Locate the cell with the specified text and output its [X, Y] center coordinate. 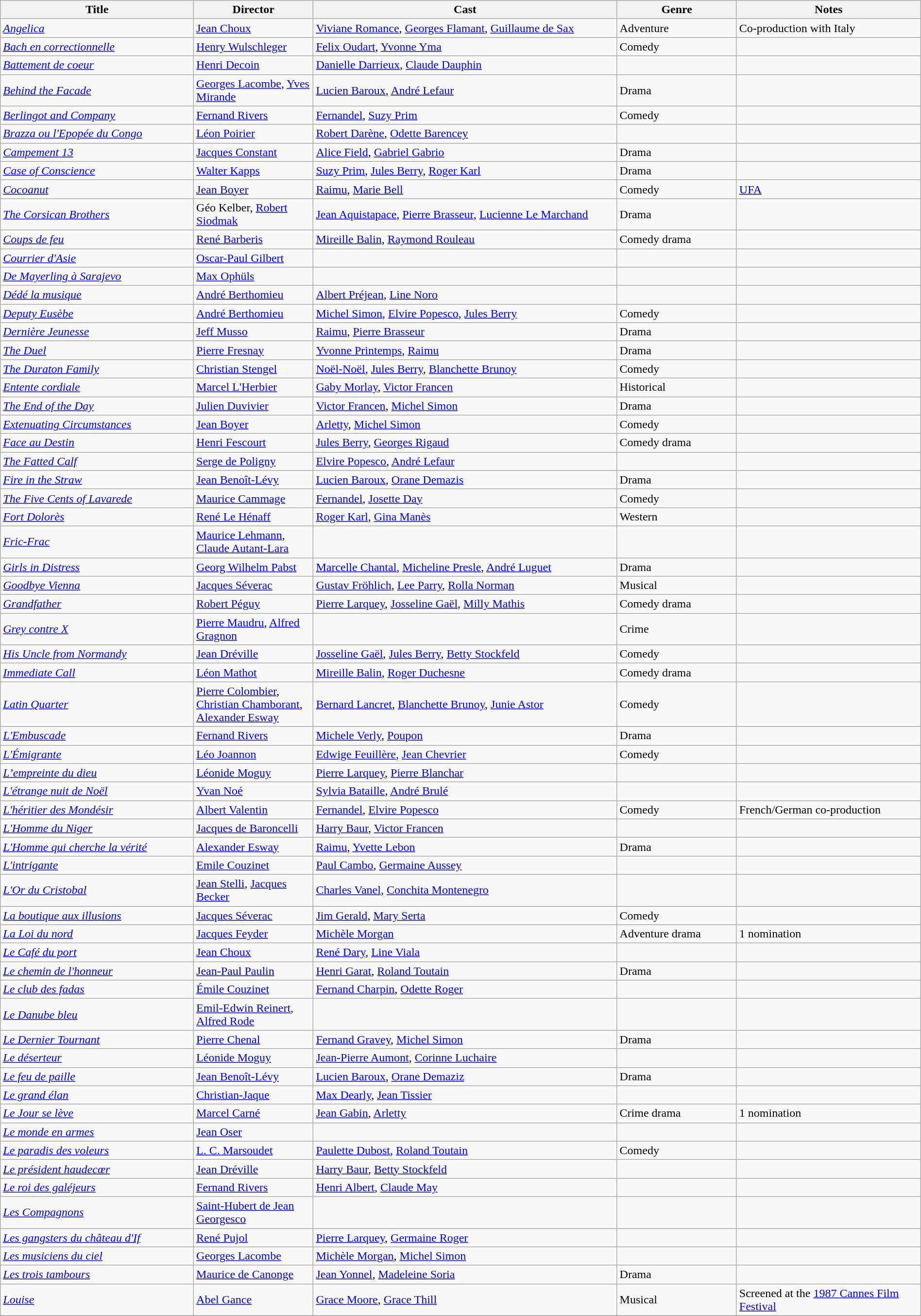
Le monde en armes [97, 1132]
Jacques Feyder [254, 934]
Le paradis des voleurs [97, 1150]
Henri Albert, Claude May [465, 1187]
Co-production with Italy [829, 28]
Abel Gance [254, 1299]
Les Compagnons [97, 1212]
Latin Quarter [97, 704]
Robert Darène, Odette Barencey [465, 134]
Le feu de paille [97, 1076]
Maurice Lehmann, Claude Autant-Lara [254, 541]
Bernard Lancret, Blanchette Brunoy, Junie Astor [465, 704]
Robert Péguy [254, 604]
Raimu, Pierre Brasseur [465, 332]
Case of Conscience [97, 171]
Les trois tambours [97, 1275]
Mireille Balin, Raymond Rouleau [465, 239]
Victor Francen, Michel Simon [465, 406]
Georg Wilhelm Pabst [254, 567]
Le déserteur [97, 1058]
Jim Gerald, Mary Serta [465, 915]
Edwige Feuillère, Jean Chevrier [465, 754]
Léon Mathot [254, 673]
Jacques de Baroncelli [254, 828]
Jean Yonnel, Madeleine Soria [465, 1275]
Louise [97, 1299]
René Dary, Line Viala [465, 952]
Mireille Balin, Roger Duchesne [465, 673]
Le chemin de l'honneur [97, 971]
Emile Couzinet [254, 865]
Jeff Musso [254, 332]
Pierre Larquey, Pierre Blanchar [465, 773]
Serge de Poligny [254, 461]
Grace Moore, Grace Thill [465, 1299]
Michèle Morgan [465, 934]
Grey contre X [97, 629]
Henri Fescourt [254, 443]
Josseline Gaël, Jules Berry, Betty Stockfeld [465, 654]
Pierre Larquey, Josseline Gaël, Milly Mathis [465, 604]
Fort Dolorès [97, 517]
Le Café du port [97, 952]
Pierre Fresnay [254, 350]
L'Or du Cristobal [97, 890]
Michèle Morgan, Michel Simon [465, 1256]
Henri Decoin [254, 65]
Angelica [97, 28]
Henry Wulschleger [254, 47]
Pierre Colombier, Christian Chamborant, Alexander Esway [254, 704]
Jean-Pierre Aumont, Corinne Luchaire [465, 1058]
René Pujol [254, 1238]
The Corsican Brothers [97, 214]
Fernand Charpin, Odette Roger [465, 989]
Suzy Prim, Jules Berry, Roger Karl [465, 171]
L'Embuscade [97, 736]
Roger Karl, Gina Manès [465, 517]
Courrier d'Asie [97, 258]
Pierre Maudru, Alfred Gragnon [254, 629]
Behind the Facade [97, 90]
Léo Joannon [254, 754]
Brazza ou l'Epopée du Congo [97, 134]
Les musiciens du ciel [97, 1256]
Viviane Romance, Georges Flamant, Guillaume de Sax [465, 28]
Raimu, Marie Bell [465, 189]
Girls in Distress [97, 567]
La boutique aux illusions [97, 915]
L. C. Marsoudet [254, 1150]
Michel Simon, Elvire Popesco, Jules Berry [465, 313]
His Uncle from Normandy [97, 654]
Noël-Noël, Jules Berry, Blanchette Brunoy [465, 369]
Jean Gabin, Arletty [465, 1113]
Léon Poirier [254, 134]
Michele Verly, Poupon [465, 736]
Jean Oser [254, 1132]
La Loi du nord [97, 934]
Georges Lacombe, Yves Mirande [254, 90]
Cast [465, 10]
Crime drama [677, 1113]
De Mayerling à Sarajevo [97, 277]
Max Ophüls [254, 277]
Adventure [677, 28]
Walter Kapps [254, 171]
Goodbye Vienna [97, 586]
The Fatted Calf [97, 461]
L'héritier des Mondésir [97, 810]
Alexander Esway [254, 847]
Jean Aquistapace, Pierre Brasseur, Lucienne Le Marchand [465, 214]
Charles Vanel, Conchita Montenegro [465, 890]
Marcel Carné [254, 1113]
Jules Berry, Georges Rigaud [465, 443]
Notes [829, 10]
The Duraton Family [97, 369]
Jacques Constant [254, 152]
The Duel [97, 350]
L'intrigante [97, 865]
L’empreinte du dieu [97, 773]
Oscar-Paul Gilbert [254, 258]
Le président haudecœr [97, 1169]
Face au Destin [97, 443]
Gaby Morlay, Victor Francen [465, 387]
Les gangsters du château d'If [97, 1238]
Fire in the Straw [97, 480]
Raimu, Yvette Lebon [465, 847]
Deputy Eusèbe [97, 313]
Max Dearly, Jean Tissier [465, 1095]
Fernandel, Josette Day [465, 498]
Fric-Frac [97, 541]
Pierre Larquey, Germaine Roger [465, 1238]
Bach en correctionnelle [97, 47]
Henri Garat, Roland Toutain [465, 971]
Cocoanut [97, 189]
Yvan Noé [254, 791]
Harry Baur, Victor Francen [465, 828]
Sylvia Bataille, André Brulé [465, 791]
Immediate Call [97, 673]
René Barberis [254, 239]
Elvire Popesco, André Lefaur [465, 461]
Western [677, 517]
Pierre Chenal [254, 1039]
Fernandel, Elvire Popesco [465, 810]
Maurice Cammage [254, 498]
The Five Cents of Lavarede [97, 498]
Adventure drama [677, 934]
Arletty, Michel Simon [465, 424]
Le Jour se lève [97, 1113]
Émile Couzinet [254, 989]
Yvonne Printemps, Raimu [465, 350]
Maurice de Canonge [254, 1275]
Genre [677, 10]
Paul Cambo, Germaine Aussey [465, 865]
L'étrange nuit de Noël [97, 791]
Julien Duvivier [254, 406]
L'Homme qui cherche la vérité [97, 847]
Paulette Dubost, Roland Toutain [465, 1150]
Le club des fadas [97, 989]
Marcelle Chantal, Micheline Presle, André Luguet [465, 567]
Georges Lacombe [254, 1256]
Coups de feu [97, 239]
Alice Field, Gabriel Gabrio [465, 152]
Historical [677, 387]
Dernière Jeunesse [97, 332]
Director [254, 10]
Campement 13 [97, 152]
Fernand Gravey, Michel Simon [465, 1039]
The End of the Day [97, 406]
Christian Stengel [254, 369]
Title [97, 10]
Géo Kelber, Robert Siodmak [254, 214]
Entente cordiale [97, 387]
Extenuating Circumstances [97, 424]
Jean-Paul Paulin [254, 971]
Harry Baur, Betty Stockfeld [465, 1169]
René Le Hénaff [254, 517]
UFA [829, 189]
Dédé la musique [97, 295]
Lucien Baroux, André Lefaur [465, 90]
Le roi des galéjeurs [97, 1187]
French/German co-production [829, 810]
Fernandel, Suzy Prim [465, 115]
L'Émigrante [97, 754]
Grandfather [97, 604]
Albert Préjean, Line Noro [465, 295]
L'Homme du Niger [97, 828]
Emil-Edwin Reinert, Alfred Rode [254, 1015]
Crime [677, 629]
Lucien Baroux, Orane Demaziz [465, 1076]
Le Dernier Tournant [97, 1039]
Battement de coeur [97, 65]
Albert Valentin [254, 810]
Danielle Darrieux, Claude Dauphin [465, 65]
Berlingot and Company [97, 115]
Screened at the 1987 Cannes Film Festival [829, 1299]
Lucien Baroux, Orane Demazis [465, 480]
Le Danube bleu [97, 1015]
Le grand élan [97, 1095]
Saint-Hubert de Jean Georgesco [254, 1212]
Felix Oudart, Yvonne Yma [465, 47]
Jean Stelli, Jacques Becker [254, 890]
Christian-Jaque [254, 1095]
Gustav Fröhlich, Lee Parry, Rolla Norman [465, 586]
Marcel L'Herbier [254, 387]
